From the cell containing the given text, extract its center point as [X, Y] coordinate. 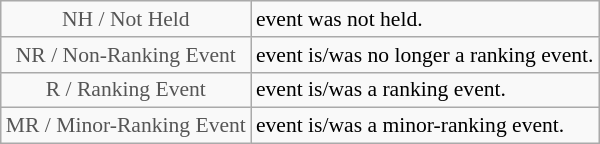
event is/was a ranking event. [425, 90]
MR / Minor-Ranking Event [126, 126]
event is/was a minor-ranking event. [425, 126]
event was not held. [425, 19]
event is/was no longer a ranking event. [425, 55]
R / Ranking Event [126, 90]
NR / Non-Ranking Event [126, 55]
NH / Not Held [126, 19]
